Search for the cell housing the specified text and yield its (X, Y) center coordinate. 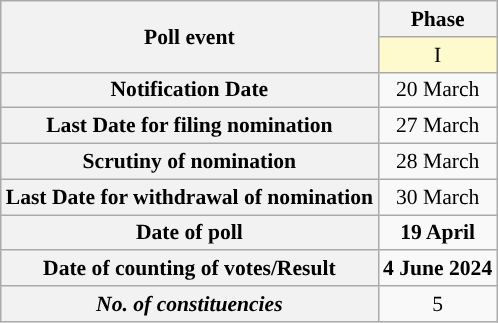
Scrutiny of nomination (190, 161)
No. of constituencies (190, 304)
Poll event (190, 36)
4 June 2024 (438, 268)
Phase (438, 19)
Last Date for withdrawal of nomination (190, 197)
Notification Date (190, 90)
28 March (438, 161)
27 March (438, 126)
I (438, 54)
Date of poll (190, 232)
20 March (438, 90)
19 April (438, 232)
5 (438, 304)
30 March (438, 197)
Date of counting of votes/Result (190, 268)
Last Date for filing nomination (190, 126)
